Return the (x, y) coordinate for the center point of the cell that contains the specified text.  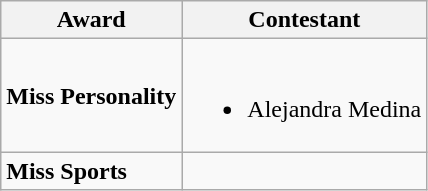
Miss Personality (92, 96)
Alejandra Medina (304, 96)
Miss Sports (92, 171)
Award (92, 20)
Contestant (304, 20)
